Locate the cell with the specified text and output its (x, y) center coordinate. 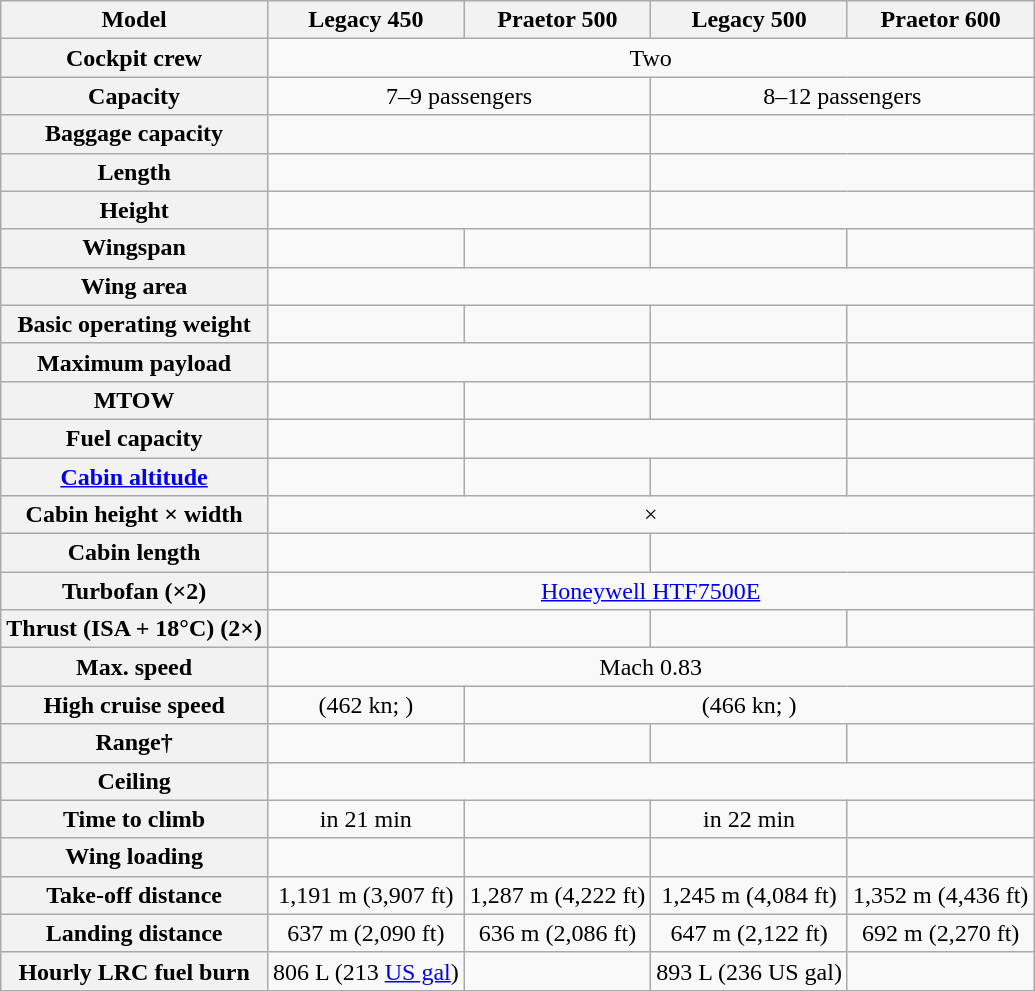
in 22 min (750, 819)
Model (134, 20)
Time to climb (134, 819)
Cabin length (134, 553)
1,191 m (3,907 ft) (366, 895)
647 m (2,122 ft) (750, 933)
Ceiling (134, 781)
Max. speed (134, 667)
Thrust (ISA + 18°C) (2×) (134, 629)
Hourly LRC fuel burn (134, 971)
Two (650, 58)
Turbofan (×2) (134, 591)
Mach 0.83 (650, 667)
8–12 passengers (842, 96)
Height (134, 210)
Basic operating weight (134, 324)
MTOW (134, 400)
7–9 passengers (458, 96)
Honeywell HTF7500E (650, 591)
Legacy 500 (750, 20)
Praetor 600 (940, 20)
Capacity (134, 96)
Maximum payload (134, 362)
893 L (236 US gal) (750, 971)
806 L (213 US gal) (366, 971)
Cabin altitude (134, 477)
636 m (2,086 ft) (557, 933)
Fuel capacity (134, 438)
1,352 m (4,436 ft) (940, 895)
Length (134, 172)
Cockpit crew (134, 58)
1,245 m (4,084 ft) (750, 895)
Praetor 500 (557, 20)
Take-off distance (134, 895)
in 21 min (366, 819)
Range† (134, 743)
Wing area (134, 286)
(462 kn; ) (366, 705)
Wing loading (134, 857)
692 m (2,270 ft) (940, 933)
Landing distance (134, 933)
637 m (2,090 ft) (366, 933)
(466 kn; ) (749, 705)
Wingspan (134, 248)
Cabin height × width (134, 515)
Legacy 450 (366, 20)
High cruise speed (134, 705)
1,287 m (4,222 ft) (557, 895)
× (650, 515)
Baggage capacity (134, 134)
